Detect which cell encompasses the target text, then output its [X, Y] center coordinate. 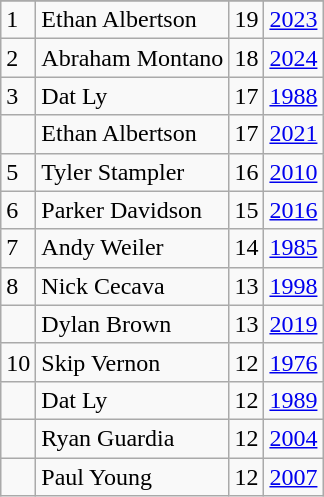
Abraham Montano [132, 58]
7 [18, 248]
5 [18, 172]
18 [246, 58]
1985 [294, 248]
2010 [294, 172]
14 [246, 248]
16 [246, 172]
Nick Cecava [132, 286]
15 [246, 210]
2016 [294, 210]
Paul Young [132, 477]
2024 [294, 58]
1989 [294, 400]
8 [18, 286]
2007 [294, 477]
1 [18, 20]
Skip Vernon [132, 362]
1976 [294, 362]
2021 [294, 134]
10 [18, 362]
3 [18, 96]
2019 [294, 324]
Andy Weiler [132, 248]
Ryan Guardia [132, 438]
1988 [294, 96]
6 [18, 210]
Tyler Stampler [132, 172]
1998 [294, 286]
19 [246, 20]
Dylan Brown [132, 324]
2 [18, 58]
2023 [294, 20]
2004 [294, 438]
Parker Davidson [132, 210]
